Return [x, y] of the center of cell containing provided text 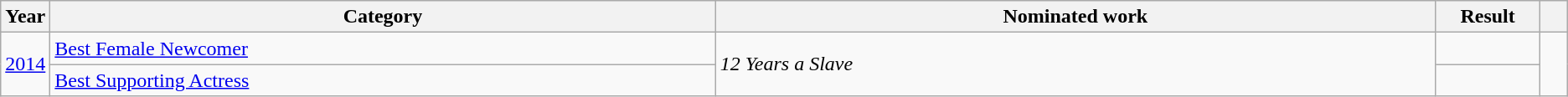
2014 [25, 64]
Best Supporting Actress [383, 80]
Result [1488, 17]
12 Years a Slave [1075, 64]
Nominated work [1075, 17]
Category [383, 17]
Best Female Newcomer [383, 48]
Year [25, 17]
